Capture the cell that displays the provided text and extract its (X, Y) central coordinate. 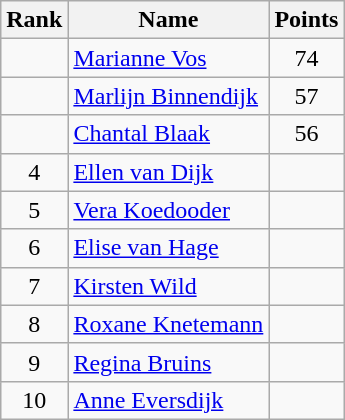
Elise van Hage (168, 248)
Name (168, 20)
7 (34, 286)
8 (34, 324)
Marlijn Binnendijk (168, 96)
Anne Eversdijk (168, 400)
Ellen van Dijk (168, 172)
5 (34, 210)
Roxane Knetemann (168, 324)
Chantal Blaak (168, 134)
9 (34, 362)
Rank (34, 20)
57 (306, 96)
Kirsten Wild (168, 286)
Marianne Vos (168, 58)
Vera Koedooder (168, 210)
Points (306, 20)
4 (34, 172)
Regina Bruins (168, 362)
56 (306, 134)
74 (306, 58)
10 (34, 400)
6 (34, 248)
